Detect which cell encompasses the target text, then output its (X, Y) center coordinate. 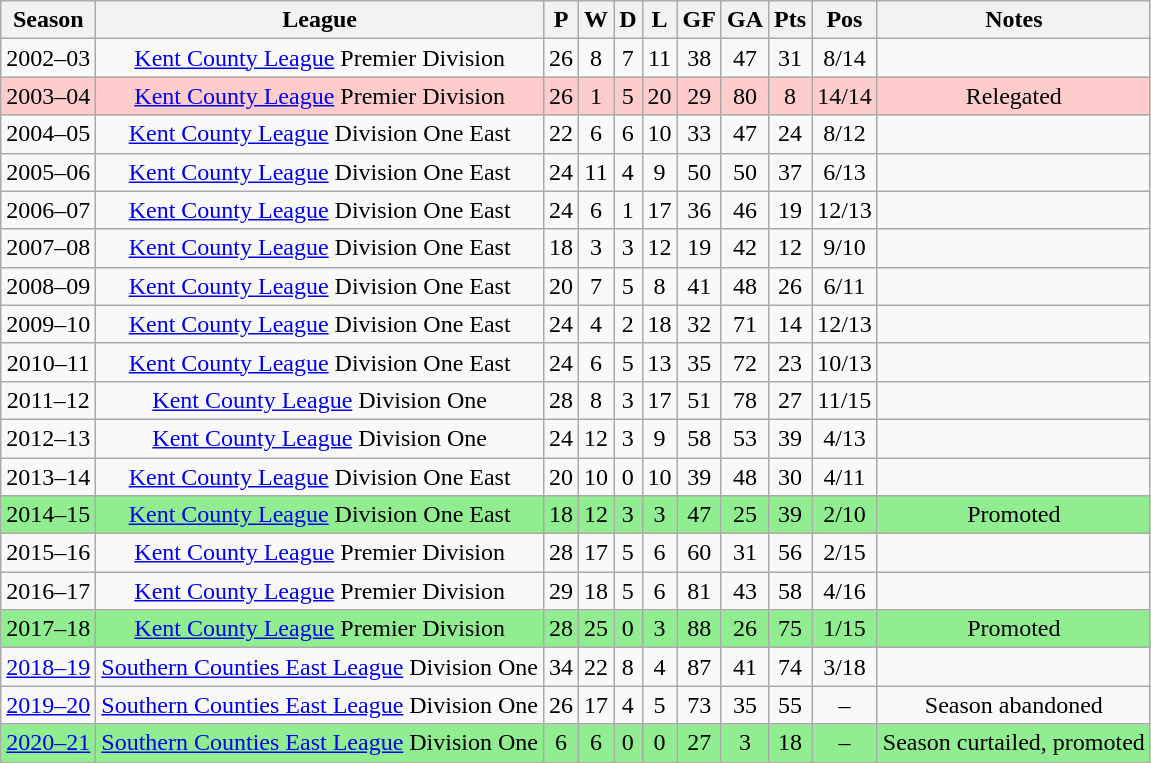
46 (744, 210)
P (560, 20)
2002–03 (48, 58)
72 (744, 362)
2019–20 (48, 705)
30 (790, 477)
4/13 (845, 438)
Pos (845, 20)
23 (790, 362)
2016–17 (48, 591)
2004–05 (48, 134)
2013–14 (48, 477)
4/11 (845, 477)
11/15 (845, 400)
4/16 (845, 591)
36 (699, 210)
2014–15 (48, 515)
2012–13 (48, 438)
8/14 (845, 58)
60 (699, 553)
2009–10 (48, 324)
6/13 (845, 172)
78 (744, 400)
2003–04 (48, 96)
2015–16 (48, 553)
2011–12 (48, 400)
2018–19 (48, 667)
Pts (790, 20)
6/11 (845, 286)
3/18 (845, 667)
2008–09 (48, 286)
13 (660, 362)
38 (699, 58)
Season curtailed, promoted (1014, 743)
2 (628, 324)
33 (699, 134)
Relegated (1014, 96)
8/12 (845, 134)
53 (744, 438)
56 (790, 553)
2/15 (845, 553)
Notes (1014, 20)
2006–07 (48, 210)
73 (699, 705)
GF (699, 20)
GA (744, 20)
9/10 (845, 248)
74 (790, 667)
80 (744, 96)
14/14 (845, 96)
51 (699, 400)
D (628, 20)
34 (560, 667)
Season abandoned (1014, 705)
55 (790, 705)
2010–11 (48, 362)
2/10 (845, 515)
W (596, 20)
2007–08 (48, 248)
2017–18 (48, 629)
32 (699, 324)
1/15 (845, 629)
81 (699, 591)
L (660, 20)
2005–06 (48, 172)
2020–21 (48, 743)
87 (699, 667)
14 (790, 324)
88 (699, 629)
10/13 (845, 362)
42 (744, 248)
37 (790, 172)
43 (744, 591)
75 (790, 629)
Season (48, 20)
71 (744, 324)
League (320, 20)
